Return the [X, Y] coordinate for the center point of the cell that contains the specified text.  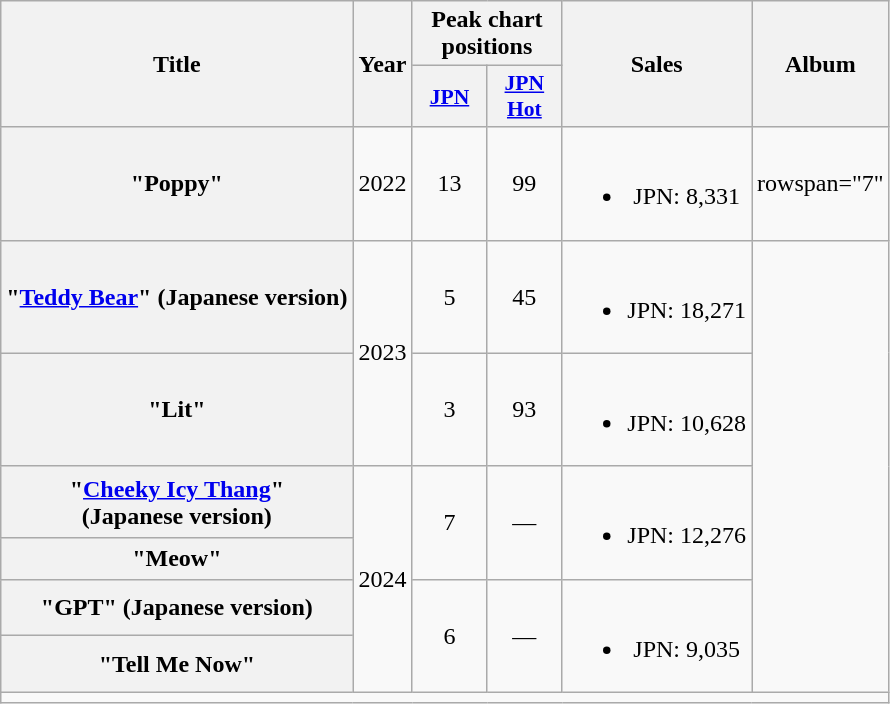
Sales [657, 64]
13 [450, 184]
Title [177, 64]
2022 [382, 184]
"Cheeky Icy Thang"(Japanese version) [177, 502]
2023 [382, 353]
JPNHot [524, 96]
99 [524, 184]
JPN: 18,271 [657, 296]
2024 [382, 579]
"Lit" [177, 410]
Peak chart positions [487, 34]
3 [450, 410]
Album [821, 64]
7 [450, 522]
Year [382, 64]
6 [450, 636]
5 [450, 296]
93 [524, 410]
45 [524, 296]
JPN: 9,035 [657, 636]
rowspan="7" [821, 184]
JPN: 8,331 [657, 184]
"GPT" (Japanese version) [177, 608]
JPN [450, 96]
JPN: 10,628 [657, 410]
"Tell Me Now" [177, 664]
"Poppy" [177, 184]
"Teddy Bear" (Japanese version) [177, 296]
JPN: 12,276 [657, 522]
"Meow" [177, 558]
